Capture the cell that displays the provided text and extract its (x, y) central coordinate. 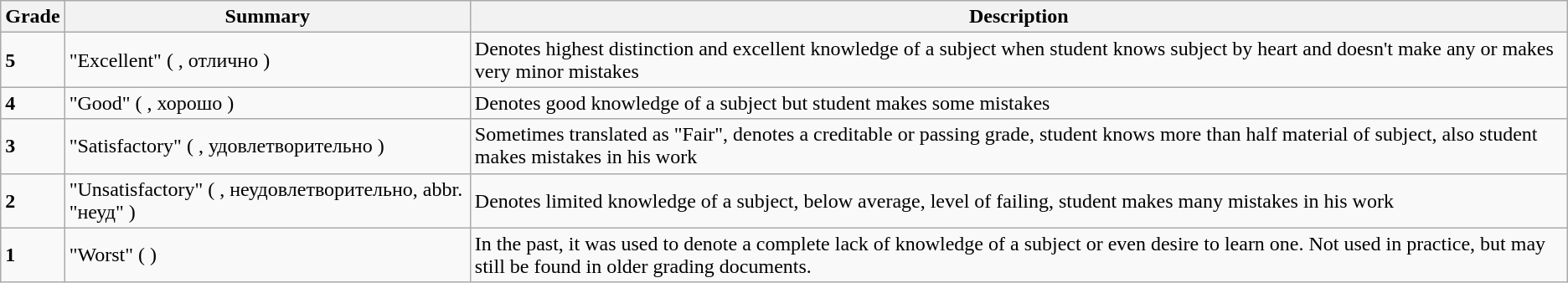
"Unsatisfactory" ( , неудовлетворительно, abbr. "неуд" ) (267, 201)
"Worst" ( ) (267, 255)
2 (33, 201)
"Satisfactory" ( , удовлетворительно ) (267, 146)
1 (33, 255)
Denotes limited knowledge of a subject, below average, level of failing, student makes many mistakes in his work (1019, 201)
Denotes good knowledge of a subject but student makes some mistakes (1019, 103)
Grade (33, 17)
3 (33, 146)
4 (33, 103)
"Excellent" ( , отлично ) (267, 60)
"Good" ( , хорошо ) (267, 103)
Summary (267, 17)
Description (1019, 17)
5 (33, 60)
